Provide the (X, Y) coordinate of the cell's center where the given text is located.  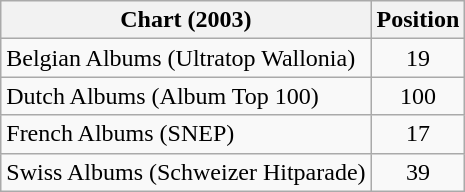
French Albums (SNEP) (186, 134)
Chart (2003) (186, 20)
100 (418, 96)
Swiss Albums (Schweizer Hitparade) (186, 172)
Position (418, 20)
39 (418, 172)
Belgian Albums (Ultratop Wallonia) (186, 58)
19 (418, 58)
Dutch Albums (Album Top 100) (186, 96)
17 (418, 134)
